Identify which cell holds the provided text, then report its [x, y] central coordinate. 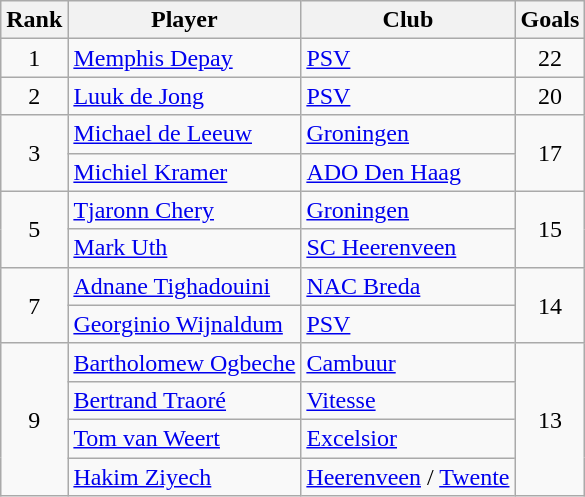
Club [408, 20]
22 [550, 58]
NAC Breda [408, 286]
Tom van Weert [184, 438]
2 [34, 96]
5 [34, 229]
Bertrand Traoré [184, 400]
Georginio Wijnaldum [184, 324]
Michael de Leeuw [184, 134]
SC Heerenveen [408, 248]
1 [34, 58]
Excelsior [408, 438]
17 [550, 153]
Rank [34, 20]
15 [550, 229]
Cambuur [408, 362]
Michiel Kramer [184, 172]
Goals [550, 20]
Adnane Tighadouini [184, 286]
Bartholomew Ogbeche [184, 362]
7 [34, 305]
9 [34, 419]
3 [34, 153]
Tjaronn Chery [184, 210]
20 [550, 96]
Heerenveen / Twente [408, 477]
Hakim Ziyech [184, 477]
14 [550, 305]
13 [550, 419]
ADO Den Haag [408, 172]
Luuk de Jong [184, 96]
Memphis Depay [184, 58]
Mark Uth [184, 248]
Vitesse [408, 400]
Player [184, 20]
